Search for the cell housing the specified text and yield its [x, y] center coordinate. 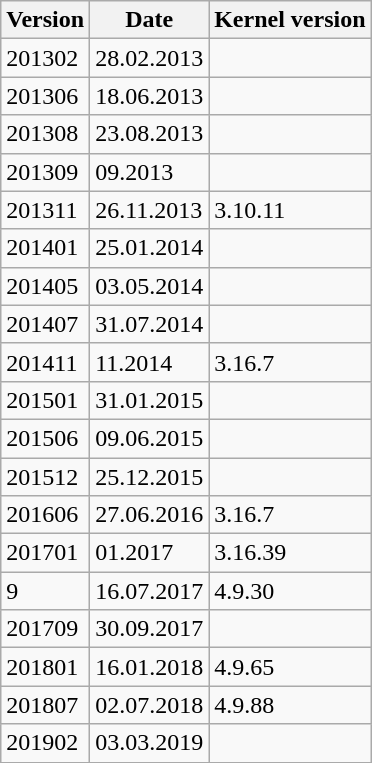
01.2017 [150, 553]
201411 [46, 362]
16.07.2017 [150, 591]
28.02.2013 [150, 58]
201801 [46, 667]
31.07.2014 [150, 324]
30.09.2017 [150, 629]
23.08.2013 [150, 134]
201309 [46, 172]
201311 [46, 210]
09.06.2015 [150, 438]
31.01.2015 [150, 400]
201506 [46, 438]
25.12.2015 [150, 477]
9 [46, 591]
4.9.65 [290, 667]
201306 [46, 96]
201405 [46, 286]
Kernel version [290, 20]
201308 [46, 134]
201302 [46, 58]
201807 [46, 705]
27.06.2016 [150, 515]
201701 [46, 553]
201401 [46, 248]
201606 [46, 515]
3.16.39 [290, 553]
03.03.2019 [150, 743]
03.05.2014 [150, 286]
09.2013 [150, 172]
25.01.2014 [150, 248]
02.07.2018 [150, 705]
201902 [46, 743]
201501 [46, 400]
16.01.2018 [150, 667]
201512 [46, 477]
4.9.30 [290, 591]
3.10.11 [290, 210]
Date [150, 20]
26.11.2013 [150, 210]
4.9.88 [290, 705]
201407 [46, 324]
18.06.2013 [150, 96]
11.2014 [150, 362]
Version [46, 20]
201709 [46, 629]
